Determine the [X, Y] coordinate at the center of the cell enclosing the given text.  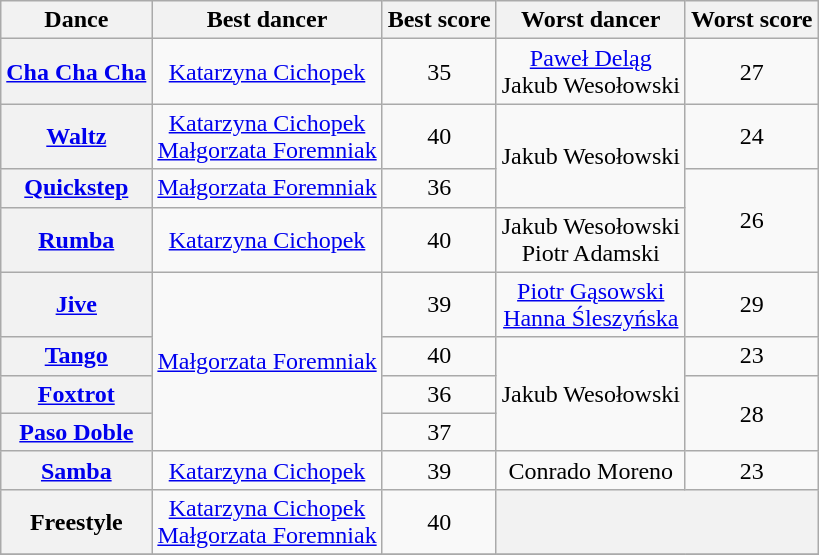
Best score [439, 20]
Worst score [752, 20]
Tango [76, 356]
24 [752, 136]
Jakub WesołowskiPiotr Adamski [590, 240]
Dance [76, 20]
Worst dancer [590, 20]
Quickstep [76, 188]
Jive [76, 304]
28 [752, 413]
Cha Cha Cha [76, 72]
35 [439, 72]
Best dancer [267, 20]
Waltz [76, 136]
Samba [76, 470]
Paso Doble [76, 432]
Piotr GąsowskiHanna Śleszyńska [590, 304]
Paweł DelągJakub Wesołowski [590, 72]
Foxtrot [76, 394]
29 [752, 304]
Conrado Moreno [590, 470]
27 [752, 72]
Freestyle [76, 522]
26 [752, 220]
Rumba [76, 240]
37 [439, 432]
